Extract the [X, Y] coordinate from the center of the cell holding the provided text.  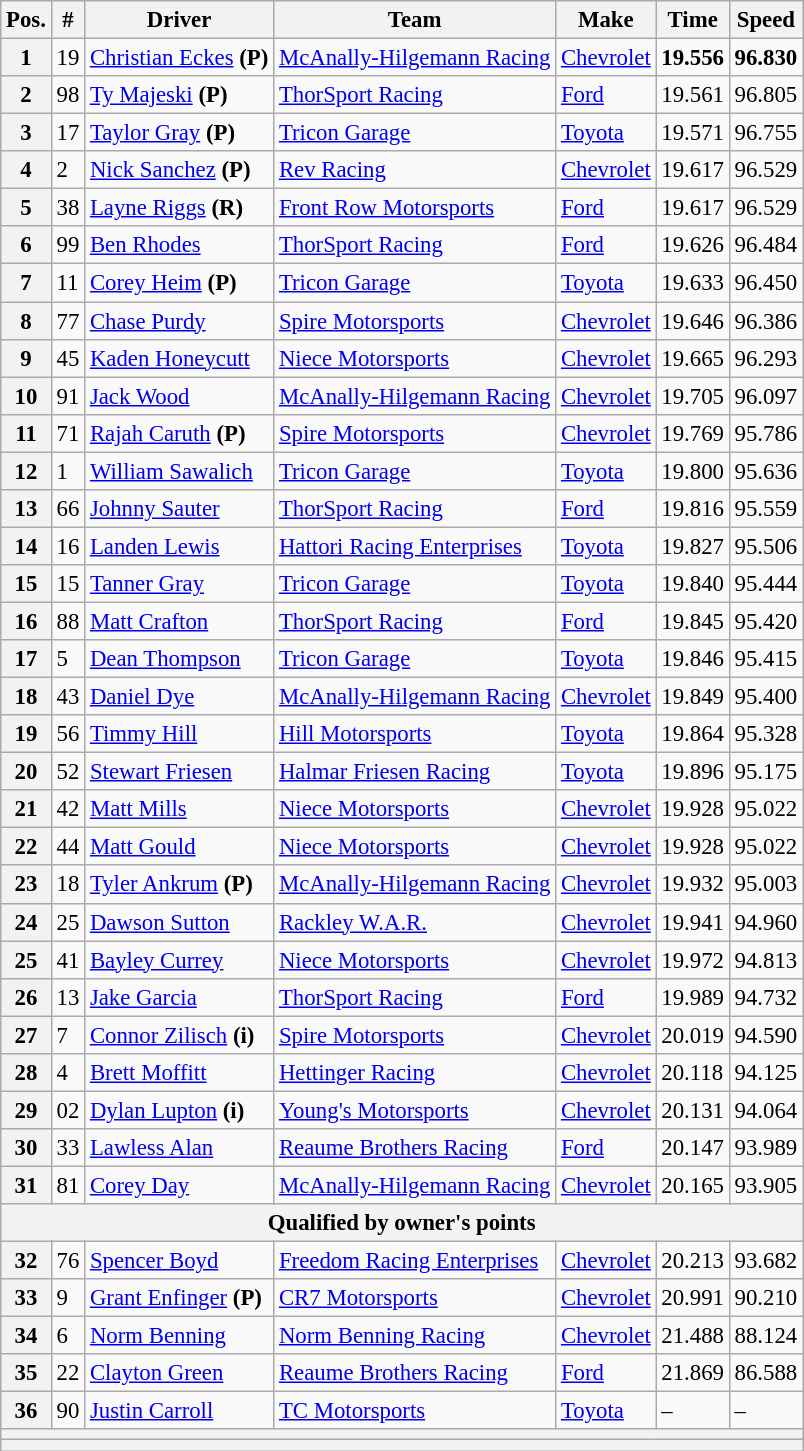
Clayton Green [180, 1373]
19.896 [692, 772]
96.830 [766, 58]
CR7 Motorsports [415, 1298]
19.941 [692, 922]
19.845 [692, 621]
Matt Mills [180, 809]
20.991 [692, 1298]
26 [26, 997]
95.003 [766, 885]
20.131 [692, 1110]
19.571 [692, 133]
Timmy Hill [180, 734]
19.561 [692, 95]
Speed [766, 20]
19.665 [692, 358]
96.293 [766, 358]
20.165 [692, 1185]
19.705 [692, 396]
95.415 [766, 659]
31 [26, 1185]
19.972 [692, 960]
44 [68, 847]
30 [26, 1148]
Lawless Alan [180, 1148]
96.097 [766, 396]
52 [68, 772]
45 [68, 358]
41 [68, 960]
19.846 [692, 659]
Rackley W.A.R. [415, 922]
19.932 [692, 885]
95.506 [766, 546]
Kaden Honeycutt [180, 358]
81 [68, 1185]
Rev Racing [415, 170]
Taylor Gray (P) [180, 133]
93.682 [766, 1261]
10 [26, 396]
Pos. [26, 20]
Christian Eckes (P) [180, 58]
Jack Wood [180, 396]
20.118 [692, 1073]
32 [26, 1261]
29 [26, 1110]
Hettinger Racing [415, 1073]
TC Motorsports [415, 1411]
02 [68, 1110]
20.147 [692, 1148]
Chase Purdy [180, 321]
95.175 [766, 772]
Brett Moffitt [180, 1073]
Hill Motorsports [415, 734]
Layne Riggs (R) [180, 208]
35 [26, 1373]
# [68, 20]
Time [692, 20]
21.488 [692, 1336]
95.636 [766, 471]
Halmar Friesen Racing [415, 772]
Dylan Lupton (i) [180, 1110]
Ben Rhodes [180, 245]
71 [68, 433]
Grant Enfinger (P) [180, 1298]
19.646 [692, 321]
28 [26, 1073]
96.450 [766, 283]
77 [68, 321]
Connor Zilisch (i) [180, 1035]
Landen Lewis [180, 546]
19.989 [692, 997]
19.864 [692, 734]
Young's Motorsports [415, 1110]
76 [68, 1261]
19.816 [692, 509]
66 [68, 509]
90 [68, 1411]
98 [68, 95]
19.633 [692, 283]
20.213 [692, 1261]
93.905 [766, 1185]
Team [415, 20]
27 [26, 1035]
19.840 [692, 584]
93.989 [766, 1148]
Norm Benning [180, 1336]
88.124 [766, 1336]
Jake Garcia [180, 997]
19.769 [692, 433]
99 [68, 245]
Front Row Motorsports [415, 208]
Johnny Sauter [180, 509]
Daniel Dye [180, 697]
19.849 [692, 697]
Make [606, 20]
96.386 [766, 321]
94.125 [766, 1073]
24 [26, 922]
Corey Heim (P) [180, 283]
94.813 [766, 960]
Dean Thompson [180, 659]
19.800 [692, 471]
43 [68, 697]
Stewart Friesen [180, 772]
Matt Crafton [180, 621]
Ty Majeski (P) [180, 95]
38 [68, 208]
34 [26, 1336]
Justin Carroll [180, 1411]
Freedom Racing Enterprises [415, 1261]
94.590 [766, 1035]
19.827 [692, 546]
8 [26, 321]
Corey Day [180, 1185]
19.556 [692, 58]
90.210 [766, 1298]
91 [68, 396]
Nick Sanchez (P) [180, 170]
42 [68, 809]
Dawson Sutton [180, 922]
88 [68, 621]
Rajah Caruth (P) [180, 433]
20 [26, 772]
Driver [180, 20]
21.869 [692, 1373]
19.626 [692, 245]
21 [26, 809]
Tyler Ankrum (P) [180, 885]
56 [68, 734]
95.444 [766, 584]
Matt Gould [180, 847]
94.732 [766, 997]
96.755 [766, 133]
95.559 [766, 509]
96.805 [766, 95]
Norm Benning Racing [415, 1336]
94.064 [766, 1110]
14 [26, 546]
20.019 [692, 1035]
Spencer Boyd [180, 1261]
William Sawalich [180, 471]
95.400 [766, 697]
23 [26, 885]
12 [26, 471]
3 [26, 133]
Tanner Gray [180, 584]
Qualified by owner's points [402, 1223]
94.960 [766, 922]
95.420 [766, 621]
Hattori Racing Enterprises [415, 546]
Bayley Currey [180, 960]
96.484 [766, 245]
95.786 [766, 433]
95.328 [766, 734]
86.588 [766, 1373]
36 [26, 1411]
